Find where the given text appears and provide that cell's center as (X, Y) coordinate. 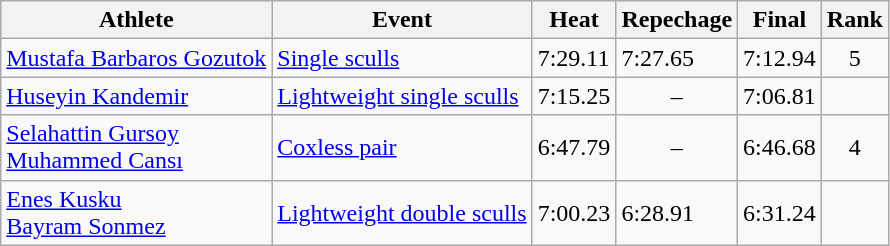
4 (854, 148)
Final (780, 20)
7:00.23 (574, 212)
Rank (854, 20)
5 (854, 58)
7:27.65 (677, 58)
Athlete (136, 20)
6:46.68 (780, 148)
Coxless pair (402, 148)
Selahattin Gursoy Muhammed Cansı (136, 148)
7:12.94 (780, 58)
Enes Kusku Bayram Sonmez (136, 212)
Huseyin Kandemir (136, 96)
7:29.11 (574, 58)
Repechage (677, 20)
6:31.24 (780, 212)
6:28.91 (677, 212)
Lightweight single sculls (402, 96)
Event (402, 20)
7:15.25 (574, 96)
Lightweight double sculls (402, 212)
7:06.81 (780, 96)
6:47.79 (574, 148)
Single sculls (402, 58)
Heat (574, 20)
Mustafa Barbaros Gozutok (136, 58)
